Locate the cell with the specified text and output its (X, Y) center coordinate. 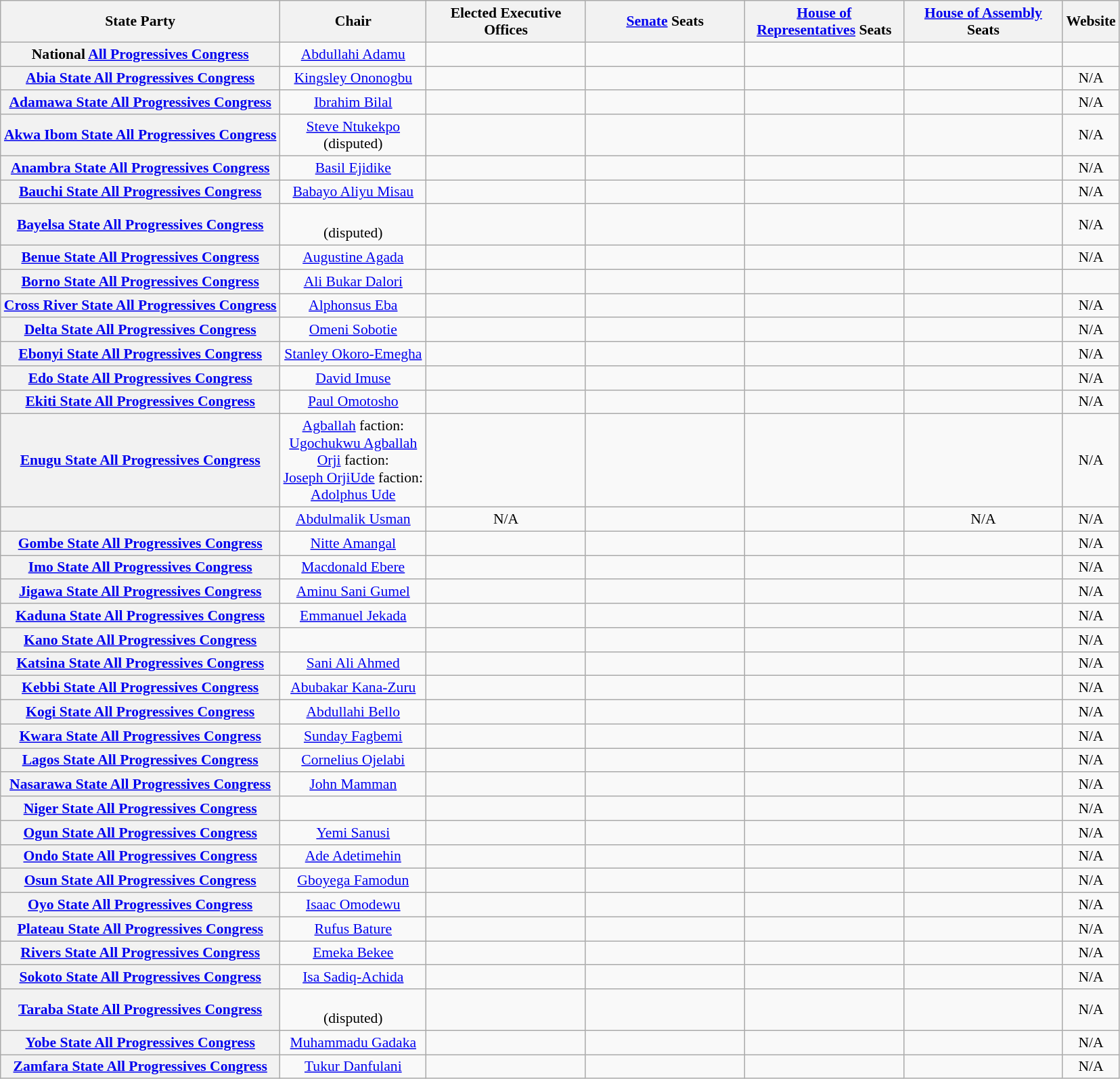
Ebonyi State All Progressives Congress (141, 354)
Sani Ali Ahmed (353, 664)
Kwara State All Progressives Congress (141, 736)
Abubakar Kana-Zuru (353, 688)
Yemi Sanusi (353, 833)
Edo State All Progressives Congress (141, 378)
Cornelius Ojelabi (353, 760)
Abia State All Progressives Congress (141, 78)
Ekiti State All Progressives Congress (141, 402)
Ondo State All Progressives Congress (141, 856)
Oyo State All Progressives Congress (141, 905)
Jigawa State All Progressives Congress (141, 592)
Nitte Amangal (353, 543)
Macdonald Ebere (353, 568)
Aminu Sani Gumel (353, 592)
Yobe State All Progressives Congress (141, 1042)
Ali Bukar Dalori (353, 281)
Alphonsus Eba (353, 306)
Website (1091, 22)
Niger State All Progressives Congress (141, 808)
Rufus Bature (353, 929)
Ibrahim Bilal (353, 103)
Enugu State All Progressives Congress (141, 461)
Cross River State All Progressives Congress (141, 306)
Sunday Fagbemi (353, 736)
Kano State All Progressives Congress (141, 640)
David Imuse (353, 378)
Basil Ejidike (353, 168)
Babayo Aliyu Misau (353, 192)
Osun State All Progressives Congress (141, 881)
Omeni Sobotie (353, 330)
Benue State All Progressives Congress (141, 258)
Stanley Okoro-Emegha (353, 354)
Akwa Ibom State All Progressives Congress (141, 135)
Delta State All Progressives Congress (141, 330)
Bayelsa State All Progressives Congress (141, 225)
Tukur Danfulani (353, 1067)
Adamawa State All Progressives Congress (141, 103)
Borno State All Progressives Congress (141, 281)
Abdullahi Bello (353, 712)
Kogi State All Progressives Congress (141, 712)
Agballah faction:Ugochukwu AgballahOrji faction:Joseph OrjiUde faction:Adolphus Ude (353, 461)
Gombe State All Progressives Congress (141, 543)
Zamfara State All Progressives Congress (141, 1067)
Abdulmalik Usman (353, 520)
Rivers State All Progressives Congress (141, 953)
Plateau State All Progressives Congress (141, 929)
Ade Adetimehin (353, 856)
Paul Omotosho (353, 402)
Nasarawa State All Progressives Congress (141, 785)
Muhammadu Gadaka (353, 1042)
Kingsley Ononogbu (353, 78)
Taraba State All Progressives Congress (141, 1009)
Chair (353, 22)
Emeka Bekee (353, 953)
Anambra State All Progressives Congress (141, 168)
Abdullahi Adamu (353, 54)
Kaduna State All Progressives Congress (141, 616)
Imo State All Progressives Congress (141, 568)
Senate Seats (665, 22)
Steve Ntukekpo(disputed) (353, 135)
Sokoto State All Progressives Congress (141, 978)
Bauchi State All Progressives Congress (141, 192)
Katsina State All Progressives Congress (141, 664)
National All Progressives Congress (141, 54)
Augustine Agada (353, 258)
Kebbi State All Progressives Congress (141, 688)
House of Representatives Seats (824, 22)
House of Assembly Seats (983, 22)
Isa Sadiq-Achida (353, 978)
State Party (141, 22)
Ogun State All Progressives Congress (141, 833)
Elected Executive Offices (506, 22)
Emmanuel Jekada (353, 616)
Gboyega Famodun (353, 881)
Isaac Omodewu (353, 905)
John Mamman (353, 785)
Lagos State All Progressives Congress (141, 760)
